Scan for the cell matching the given text and deliver its [X, Y] coordinate at center. 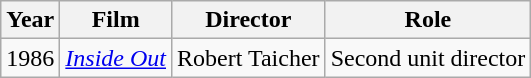
Second unit director [428, 58]
Role [428, 20]
Director [249, 20]
Robert Taicher [249, 58]
Year [30, 20]
Inside Out [116, 58]
1986 [30, 58]
Film [116, 20]
